Pinpoint the cell where the given text exists, returning its (X, Y) midpoint coordinate. 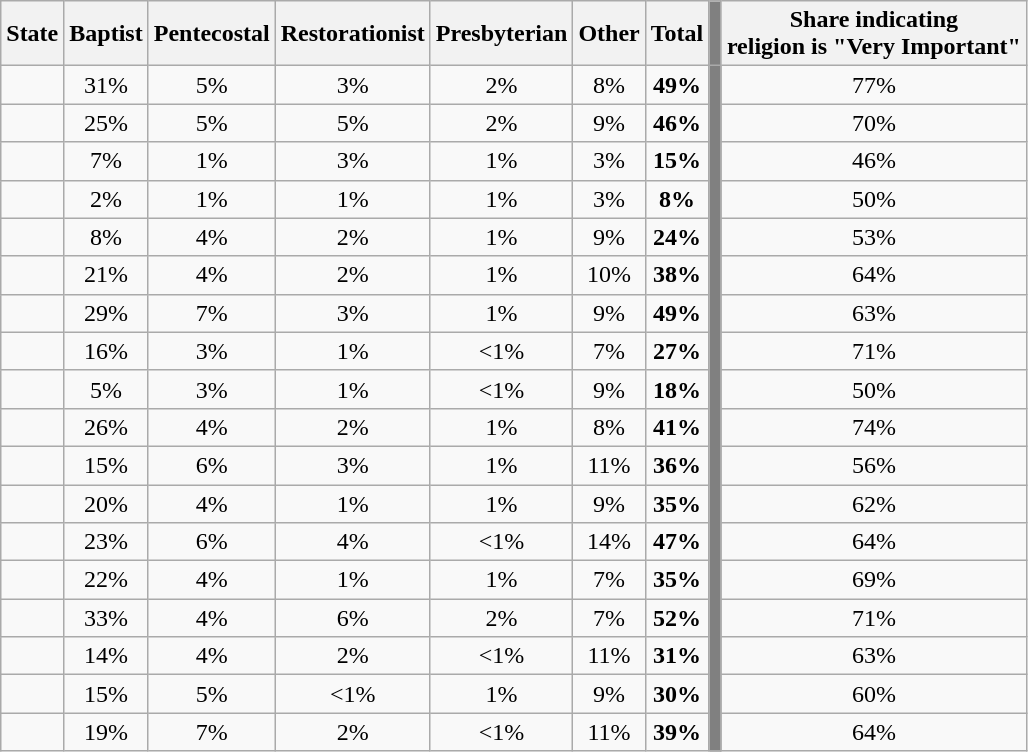
Total (677, 34)
27% (677, 351)
74% (874, 427)
Pentecostal (212, 34)
25% (106, 123)
29% (106, 313)
30% (677, 694)
36% (677, 465)
10% (609, 275)
24% (677, 237)
41% (677, 427)
33% (106, 618)
39% (677, 732)
Other (609, 34)
26% (106, 427)
60% (874, 694)
47% (677, 542)
52% (677, 618)
22% (106, 580)
Share indicatingreligion is "Very Important" (874, 34)
69% (874, 580)
20% (106, 503)
16% (106, 351)
State (32, 34)
38% (677, 275)
Restorationist (352, 34)
56% (874, 465)
21% (106, 275)
62% (874, 503)
19% (106, 732)
23% (106, 542)
77% (874, 85)
70% (874, 123)
18% (677, 389)
Presbyterian (502, 34)
Baptist (106, 34)
53% (874, 237)
